From the cell containing the given text, extract its center point as (x, y) coordinate. 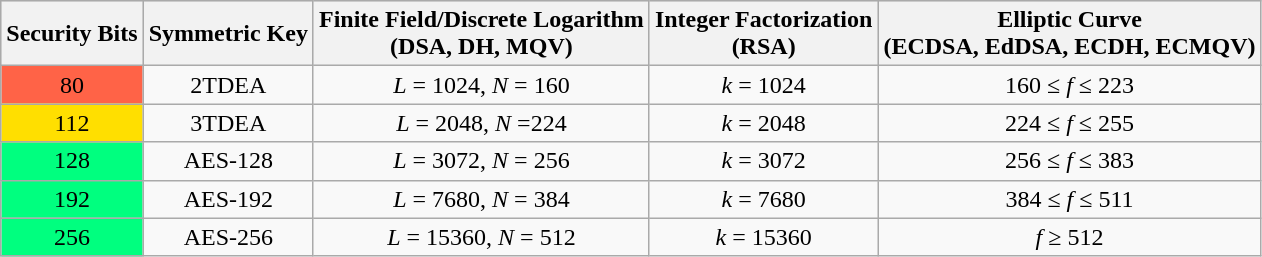
AES-256 (228, 237)
L = 15360, N = 512 (481, 237)
2TDEA (228, 85)
k = 3072 (764, 161)
160 ≤ f ≤ 223 (1070, 85)
k = 2048 (764, 123)
80 (72, 85)
256 (72, 237)
3TDEA (228, 123)
Finite Field/Discrete Logarithm(DSA, DH, MQV) (481, 34)
Integer Factorization(RSA) (764, 34)
AES-128 (228, 161)
Symmetric Key (228, 34)
384 ≤ f ≤ 511 (1070, 199)
Security Bits (72, 34)
112 (72, 123)
Elliptic Curve(ECDSA, EdDSA, ECDH, ECMQV) (1070, 34)
256 ≤ f ≤ 383 (1070, 161)
f ≥ 512 (1070, 237)
k = 15360 (764, 237)
AES-192 (228, 199)
L = 1024, N = 160 (481, 85)
192 (72, 199)
L = 2048, N =224 (481, 123)
L = 3072, N = 256 (481, 161)
k = 1024 (764, 85)
128 (72, 161)
k = 7680 (764, 199)
L = 7680, N = 384 (481, 199)
224 ≤ f ≤ 255 (1070, 123)
